From the cell containing the given text, extract its center point as (X, Y) coordinate. 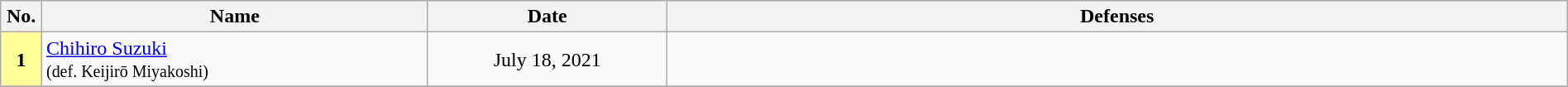
Name (235, 17)
Defenses (1116, 17)
Chihiro Suzuki (def. Keijirō Miyakoshi) (235, 60)
Date (547, 17)
No. (22, 17)
1 (22, 60)
July 18, 2021 (547, 60)
